Return (x, y) of the center of cell containing provided text 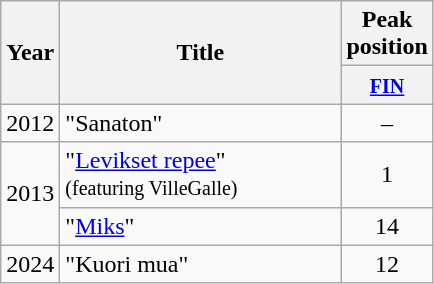
"Miks" (200, 226)
"Levikset repee" (featuring VilleGalle) (200, 174)
1 (387, 174)
FIN (387, 85)
2013 (30, 194)
Year (30, 52)
"Sanaton" (200, 123)
– (387, 123)
Peak position (387, 34)
14 (387, 226)
"Kuori mua" (200, 264)
2012 (30, 123)
2024 (30, 264)
12 (387, 264)
Title (200, 52)
